Search for the cell housing the specified text and yield its [x, y] center coordinate. 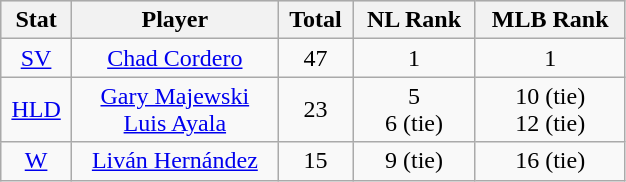
56 (tie) [414, 110]
16 (tie) [550, 161]
W [36, 161]
Stat [36, 20]
Chad Cordero [174, 58]
Player [174, 20]
10 (tie)12 (tie) [550, 110]
47 [315, 58]
9 (tie) [414, 161]
MLB Rank [550, 20]
15 [315, 161]
NL Rank [414, 20]
SV [36, 58]
HLD [36, 110]
Liván Hernández [174, 161]
Gary MajewskiLuis Ayala [174, 110]
23 [315, 110]
Total [315, 20]
